Locate the cell with the specified text and output its [x, y] center coordinate. 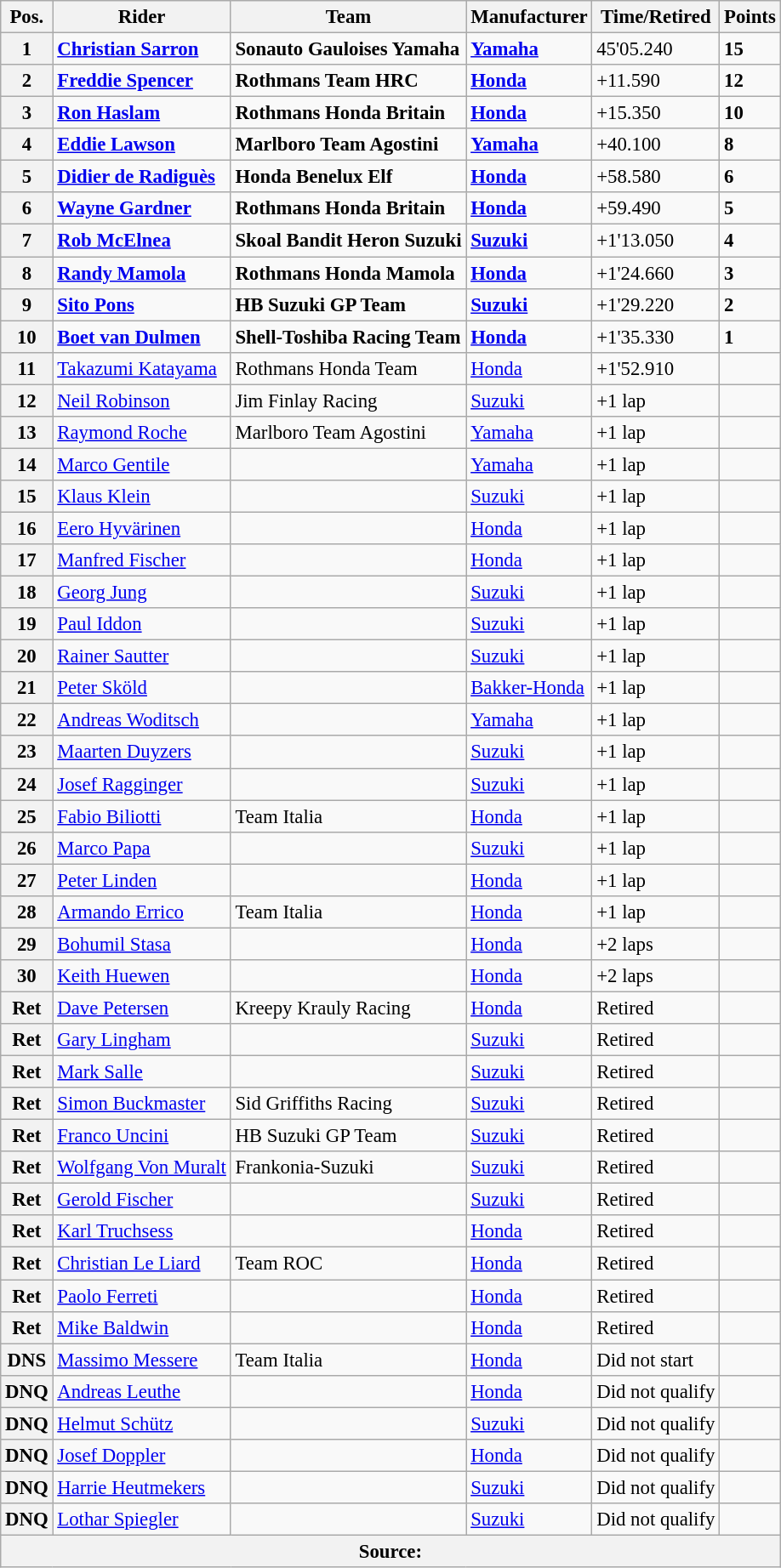
Rothmans Honda Team [349, 368]
Karl Truchsess [141, 1232]
Klaus Klein [141, 497]
+11.590 [656, 81]
+40.100 [656, 145]
Frankonia-Suzuki [349, 1167]
Maarten Duyzers [141, 753]
29 [27, 944]
Kreepy Krauly Racing [349, 1008]
+1'24.660 [656, 273]
+58.580 [656, 177]
13 [27, 433]
Josef Ragginger [141, 784]
Armando Errico [141, 912]
+1'52.910 [656, 368]
Randy Mamola [141, 273]
Shell-Toshiba Racing Team [349, 337]
Points [750, 17]
Gerold Fischer [141, 1200]
25 [27, 816]
27 [27, 880]
Boet van Dulmen [141, 337]
Mike Baldwin [141, 1327]
+1'35.330 [656, 337]
Wolfgang Von Muralt [141, 1167]
Wayne Gardner [141, 208]
Freddie Spencer [141, 81]
24 [27, 784]
28 [27, 912]
26 [27, 848]
Helmut Schütz [141, 1423]
Peter Linden [141, 880]
Bohumil Stasa [141, 944]
Sito Pons [141, 304]
Andreas Woditsch [141, 720]
Raymond Roche [141, 433]
Christian Le Liard [141, 1264]
Franco Uncini [141, 1136]
45'05.240 [656, 49]
Gary Lingham [141, 1040]
Dave Petersen [141, 1008]
Josef Doppler [141, 1456]
Manufacturer [529, 17]
21 [27, 688]
22 [27, 720]
Honda Benelux Elf [349, 177]
Takazumi Katayama [141, 368]
Peter Sköld [141, 688]
Team ROC [349, 1264]
Rothmans Honda Mamola [349, 273]
Team [349, 17]
Sonauto Gauloises Yamaha [349, 49]
Fabio Biliotti [141, 816]
Didier de Radiguès [141, 177]
+1'13.050 [656, 241]
20 [27, 656]
Marco Papa [141, 848]
Pos. [27, 17]
23 [27, 753]
+1'29.220 [656, 304]
19 [27, 624]
Time/Retired [656, 17]
Keith Huewen [141, 976]
30 [27, 976]
16 [27, 528]
Eero Hyvärinen [141, 528]
Bakker-Honda [529, 688]
Massimo Messere [141, 1360]
Did not start [656, 1360]
Mark Salle [141, 1072]
Rob McElnea [141, 241]
Simon Buckmaster [141, 1104]
Andreas Leuthe [141, 1391]
Source: [390, 1551]
Georg Jung [141, 593]
Skoal Bandit Heron Suzuki [349, 241]
Jim Finlay Racing [349, 401]
7 [27, 241]
+15.350 [656, 113]
Eddie Lawson [141, 145]
14 [27, 464]
Marco Gentile [141, 464]
17 [27, 560]
Rainer Sautter [141, 656]
Neil Robinson [141, 401]
Rothmans Team HRC [349, 81]
9 [27, 304]
Harrie Heutmekers [141, 1487]
18 [27, 593]
DNS [27, 1360]
Manfred Fischer [141, 560]
Sid Griffiths Racing [349, 1104]
+59.490 [656, 208]
Paul Iddon [141, 624]
Christian Sarron [141, 49]
Lothar Spiegler [141, 1520]
Ron Haslam [141, 113]
Paolo Ferreti [141, 1296]
11 [27, 368]
Rider [141, 17]
